Locate the cell with the specified text and output its (x, y) center coordinate. 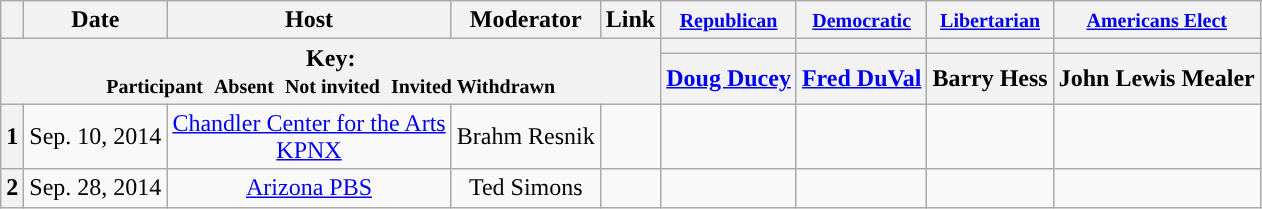
Americans Elect (1156, 20)
Democratic (861, 20)
John Lewis Mealer (1156, 78)
Chandler Center for the ArtsKPNX (309, 136)
Arizona PBS (309, 188)
Sep. 10, 2014 (96, 136)
Key: Participant Absent Not invited Invited Withdrawn (331, 72)
Sep. 28, 2014 (96, 188)
2 (12, 188)
Fred DuVal (861, 78)
Link (630, 20)
Host (309, 20)
Brahm Resnik (526, 136)
Libertarian (990, 20)
1 (12, 136)
Republican (729, 20)
Barry Hess (990, 78)
Doug Ducey (729, 78)
Ted Simons (526, 188)
Moderator (526, 20)
Date (96, 20)
